Capture the cell that displays the provided text and extract its [X, Y] central coordinate. 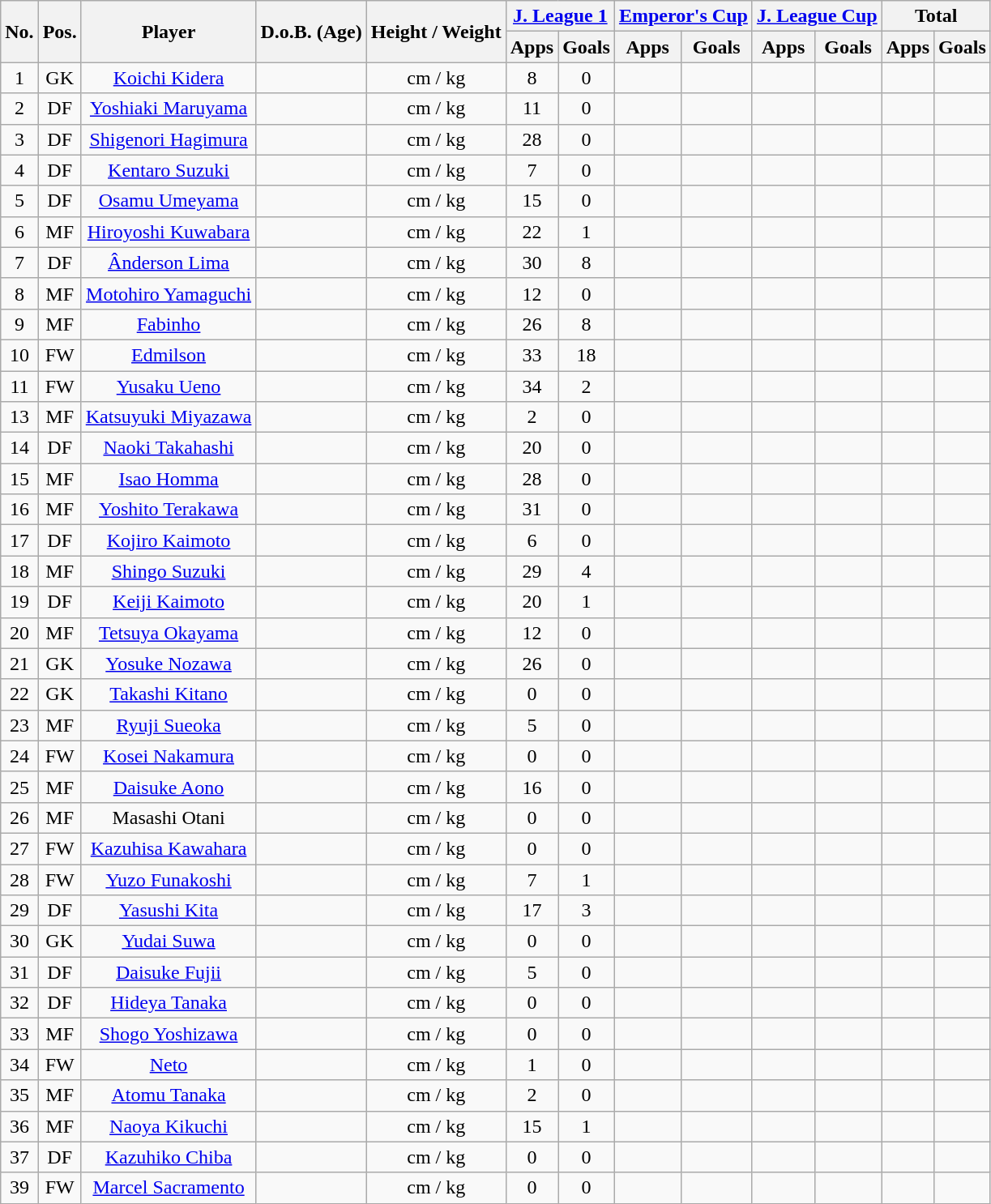
Isao Homma [169, 479]
36 [19, 1126]
No. [19, 32]
Naoya Kikuchi [169, 1126]
Height / Weight [436, 32]
Yusaku Ueno [169, 386]
9 [19, 324]
Marcel Sacramento [169, 1188]
13 [19, 417]
Neto [169, 1065]
37 [19, 1157]
39 [19, 1188]
23 [19, 725]
Emperor's Cup [683, 16]
Hideya Tanaka [169, 1003]
Pos. [60, 32]
Shigenori Hagimura [169, 139]
Daisuke Aono [169, 787]
Osamu Umeyama [169, 201]
Yoshito Terakawa [169, 510]
32 [19, 1003]
Player [169, 32]
Edmilson [169, 355]
Atomu Tanaka [169, 1095]
19 [19, 602]
Keiji Kaimoto [169, 602]
Ânderson Lima [169, 263]
Fabinho [169, 324]
J. League Cup [817, 16]
Koichi Kidera [169, 78]
25 [19, 787]
27 [19, 848]
Yosuke Nozawa [169, 664]
Katsuyuki Miyazawa [169, 417]
Takashi Kitano [169, 694]
Kosei Nakamura [169, 756]
24 [19, 756]
Daisuke Fujii [169, 972]
Yuzo Funakoshi [169, 879]
21 [19, 664]
Masashi Otani [169, 818]
Yasushi Kita [169, 911]
35 [19, 1095]
Shogo Yoshizawa [169, 1034]
D.o.B. (Age) [311, 32]
Tetsuya Okayama [169, 633]
Kazuhisa Kawahara [169, 848]
Kazuhiko Chiba [169, 1157]
14 [19, 448]
Hiroyoshi Kuwabara [169, 232]
Yoshiaki Maruyama [169, 109]
Kentaro Suzuki [169, 170]
Motohiro Yamaguchi [169, 293]
Kojiro Kaimoto [169, 540]
Shingo Suzuki [169, 571]
Yudai Suwa [169, 941]
Naoki Takahashi [169, 448]
Total [936, 16]
J. League 1 [560, 16]
Ryuji Sueoka [169, 725]
10 [19, 355]
